Output the [x, y] coordinate of the center of the cell containing the given text.  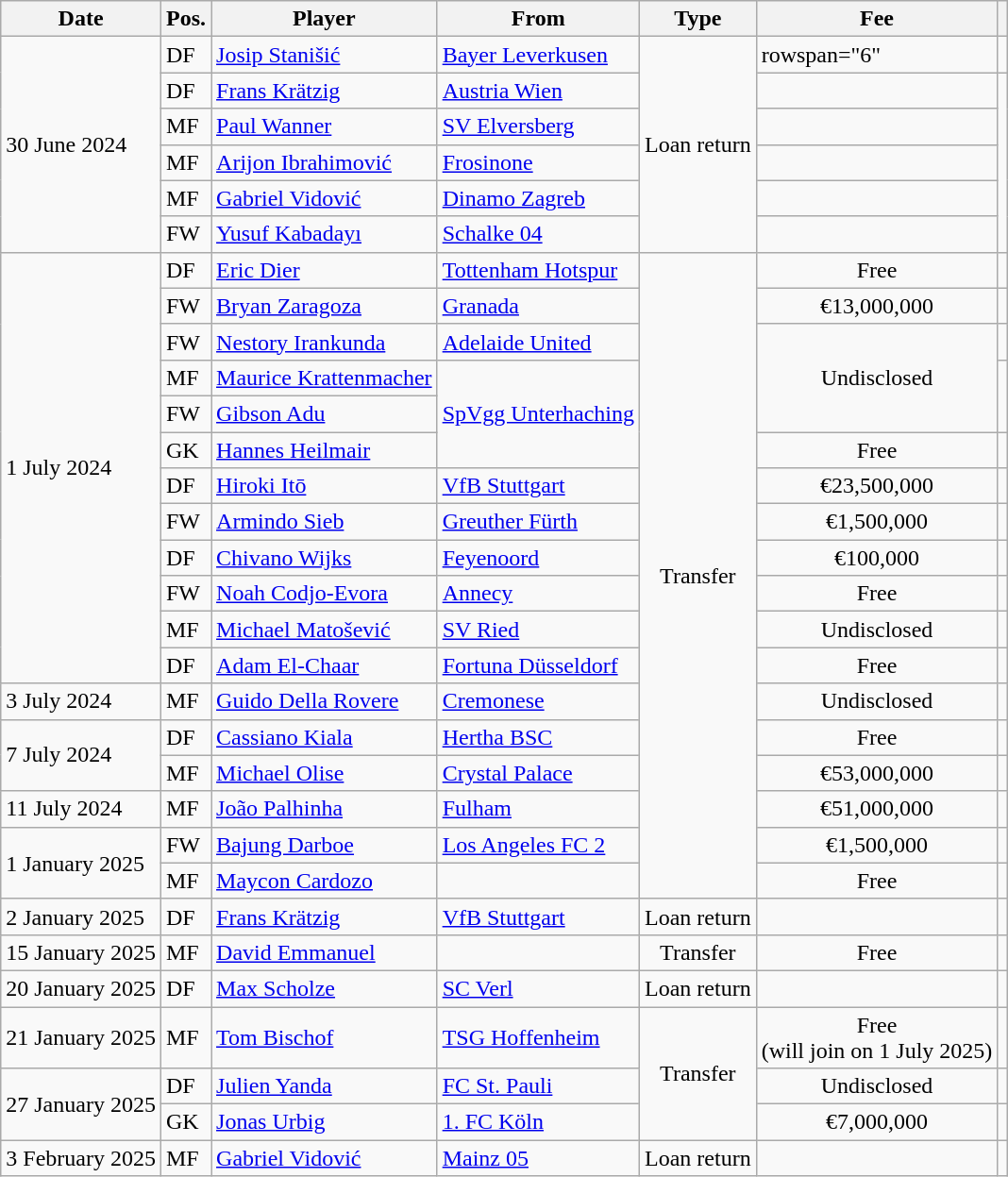
David Emmanuel [325, 952]
Feyenoord [538, 558]
Michael Olise [325, 773]
€51,000,000 [877, 809]
Pos. [185, 19]
Mainz 05 [538, 1158]
Bayer Leverkusen [538, 55]
Eric Dier [325, 270]
1 January 2025 [81, 863]
21 January 2025 [81, 1036]
11 July 2024 [81, 809]
3 July 2024 [81, 701]
SV Ried [538, 630]
€7,000,000 [877, 1122]
Yusuf Kabadayı [325, 234]
Michael Matošević [325, 630]
Frosinone [538, 162]
Julien Yanda [325, 1086]
FC St. Pauli [538, 1086]
Max Scholze [325, 988]
Crystal Palace [538, 773]
SpVgg Unterhaching [538, 413]
Maurice Krattenmacher [325, 378]
Hiroki Itō [325, 486]
Guido Della Rovere [325, 701]
15 January 2025 [81, 952]
Schalke 04 [538, 234]
Chivano Wijks [325, 558]
Hannes Heilmair [325, 450]
Los Angeles FC 2 [538, 845]
Date [81, 19]
Fortuna Düsseldorf [538, 665]
Arijon Ibrahimović [325, 162]
2 January 2025 [81, 916]
€13,000,000 [877, 306]
Player [325, 19]
Tottenham Hotspur [538, 270]
Jonas Urbig [325, 1122]
Type [697, 19]
Tom Bischof [325, 1036]
Dinamo Zagreb [538, 198]
TSG Hoffenheim [538, 1036]
20 January 2025 [81, 988]
Bajung Darboe [325, 845]
Josip Stanišić [325, 55]
Paul Wanner [325, 126]
Adam El-Chaar [325, 665]
Adelaide United [538, 342]
27 January 2025 [81, 1104]
Noah Codjo-Evora [325, 594]
Gibson Adu [325, 413]
Bryan Zaragoza [325, 306]
João Palhinha [325, 809]
Maycon Cardozo [325, 881]
Hertha BSC [538, 737]
7 July 2024 [81, 755]
1 July 2024 [81, 468]
Free(will join on 1 July 2025) [877, 1036]
Cremonese [538, 701]
Cassiano Kiala [325, 737]
Nestory Irankunda [325, 342]
Granada [538, 306]
rowspan="6" [877, 55]
€100,000 [877, 558]
Annecy [538, 594]
Fulham [538, 809]
Armindo Sieb [325, 522]
30 June 2024 [81, 144]
From [538, 19]
3 February 2025 [81, 1158]
Greuther Fürth [538, 522]
1. FC Köln [538, 1122]
SC Verl [538, 988]
Fee [877, 19]
SV Elversberg [538, 126]
Austria Wien [538, 91]
€53,000,000 [877, 773]
€23,500,000 [877, 486]
